Output the [x, y] coordinate of the center of the cell containing the given text.  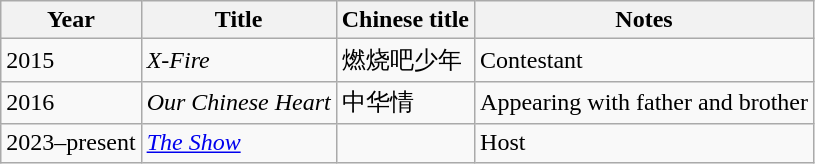
2023–present [71, 143]
Notes [644, 20]
Chinese title [405, 20]
The Show [238, 143]
2016 [71, 102]
燃烧吧少年 [405, 60]
Appearing with father and brother [644, 102]
Contestant [644, 60]
X-Fire [238, 60]
2015 [71, 60]
Our Chinese Heart [238, 102]
Host [644, 143]
Title [238, 20]
中华情 [405, 102]
Year [71, 20]
